Capture the cell that displays the provided text and extract its (x, y) central coordinate. 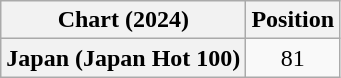
Chart (2024) (124, 20)
Position (293, 20)
Japan (Japan Hot 100) (124, 58)
81 (293, 58)
